Output the [x, y] coordinate of the center of the cell containing the given text.  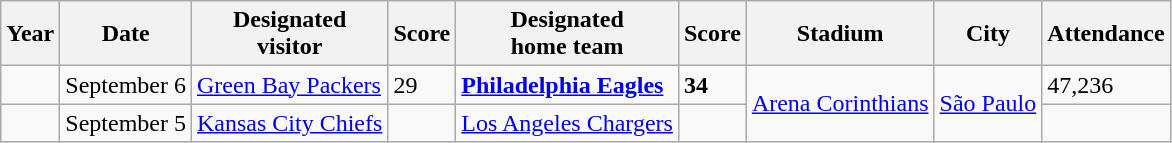
34 [712, 85]
Kansas City Chiefs [289, 123]
Attendance [1106, 34]
Designatedhome team [568, 34]
Los Angeles Chargers [568, 123]
Philadelphia Eagles [568, 85]
47,236 [1106, 85]
Stadium [840, 34]
Designatedvisitor [289, 34]
Green Bay Packers [289, 85]
29 [422, 85]
Date [126, 34]
City [988, 34]
São Paulo [988, 104]
September 6 [126, 85]
Year [30, 34]
Arena Corinthians [840, 104]
September 5 [126, 123]
